Extract the [X, Y] coordinate from the center of the cell holding the provided text.  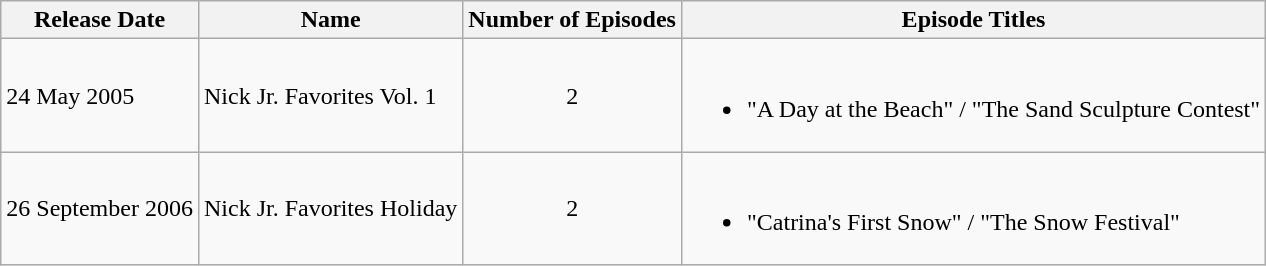
Episode Titles [973, 20]
Number of Episodes [572, 20]
"Catrina's First Snow" / "The Snow Festival" [973, 208]
Nick Jr. Favorites Holiday [330, 208]
24 May 2005 [100, 96]
26 September 2006 [100, 208]
Release Date [100, 20]
Name [330, 20]
Nick Jr. Favorites Vol. 1 [330, 96]
"A Day at the Beach" / "The Sand Sculpture Contest" [973, 96]
